Pinpoint the cell where the given text exists, returning its [X, Y] midpoint coordinate. 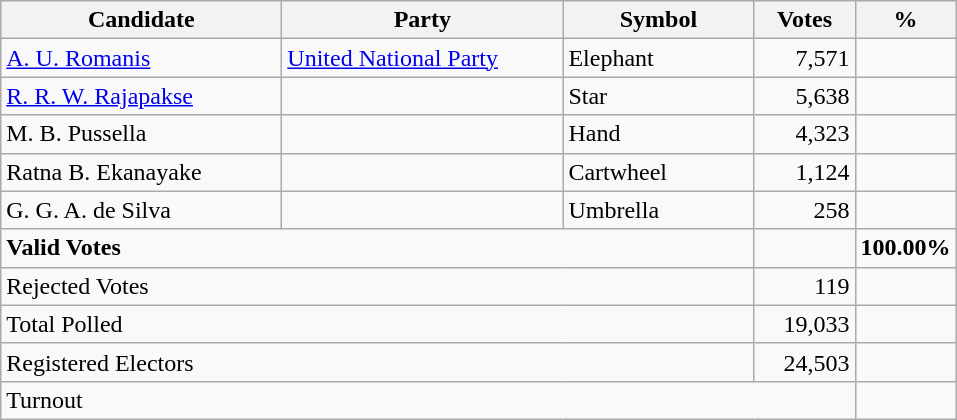
Elephant [658, 58]
19,033 [804, 324]
Valid Votes [378, 248]
G. G. A. de Silva [142, 210]
R. R. W. Rajapakse [142, 96]
Candidate [142, 20]
4,323 [804, 134]
A. U. Romanis [142, 58]
5,638 [804, 96]
Symbol [658, 20]
Ratna B. Ekanayake [142, 172]
M. B. Pussella [142, 134]
100.00% [906, 248]
Hand [658, 134]
Votes [804, 20]
United National Party [422, 58]
Registered Electors [378, 362]
Umbrella [658, 210]
Turnout [428, 400]
1,124 [804, 172]
% [906, 20]
Party [422, 20]
258 [804, 210]
119 [804, 286]
Total Polled [378, 324]
24,503 [804, 362]
Rejected Votes [378, 286]
Star [658, 96]
7,571 [804, 58]
Cartwheel [658, 172]
